Determine the [x, y] coordinate at the center of the cell enclosing the given text.  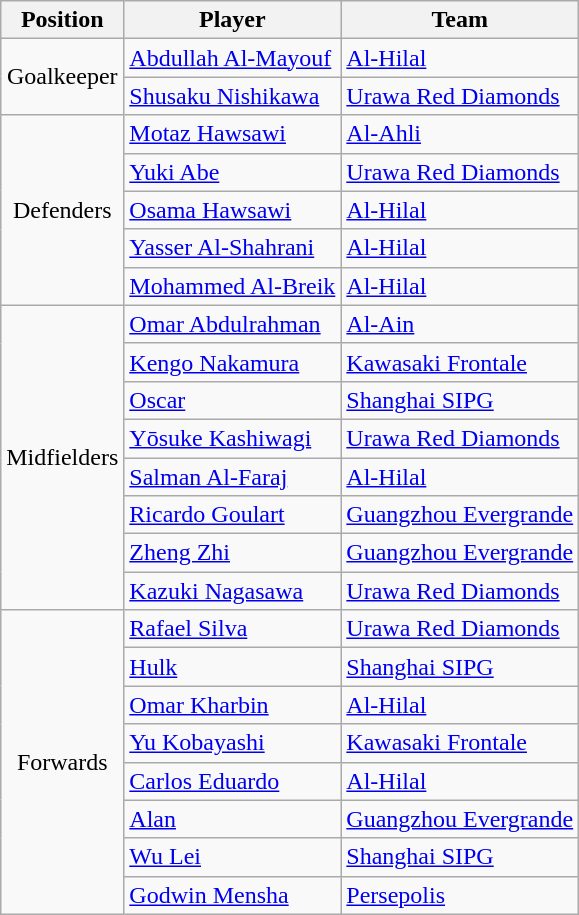
Ricardo Goulart [232, 515]
Wu Lei [232, 857]
Yuki Abe [232, 172]
Kengo Nakamura [232, 362]
Osama Hawsawi [232, 210]
Team [460, 20]
Forwards [62, 762]
Salman Al-Faraj [232, 477]
Oscar [232, 400]
Yu Kobayashi [232, 743]
Midfielders [62, 457]
Persepolis [460, 895]
Carlos Eduardo [232, 781]
Position [62, 20]
Rafael Silva [232, 629]
Yasser Al-Shahrani [232, 248]
Hulk [232, 667]
Defenders [62, 210]
Motaz Hawsawi [232, 134]
Omar Kharbin [232, 705]
Yōsuke Kashiwagi [232, 438]
Goalkeeper [62, 77]
Al-Ain [460, 324]
Al-Ahli [460, 134]
Mohammed Al-Breik [232, 286]
Alan [232, 819]
Abdullah Al-Mayouf [232, 58]
Kazuki Nagasawa [232, 591]
Shusaku Nishikawa [232, 96]
Zheng Zhi [232, 553]
Omar Abdulrahman [232, 324]
Player [232, 20]
Godwin Mensha [232, 895]
